Extract the (X, Y) coordinate from the center of the cell holding the provided text.  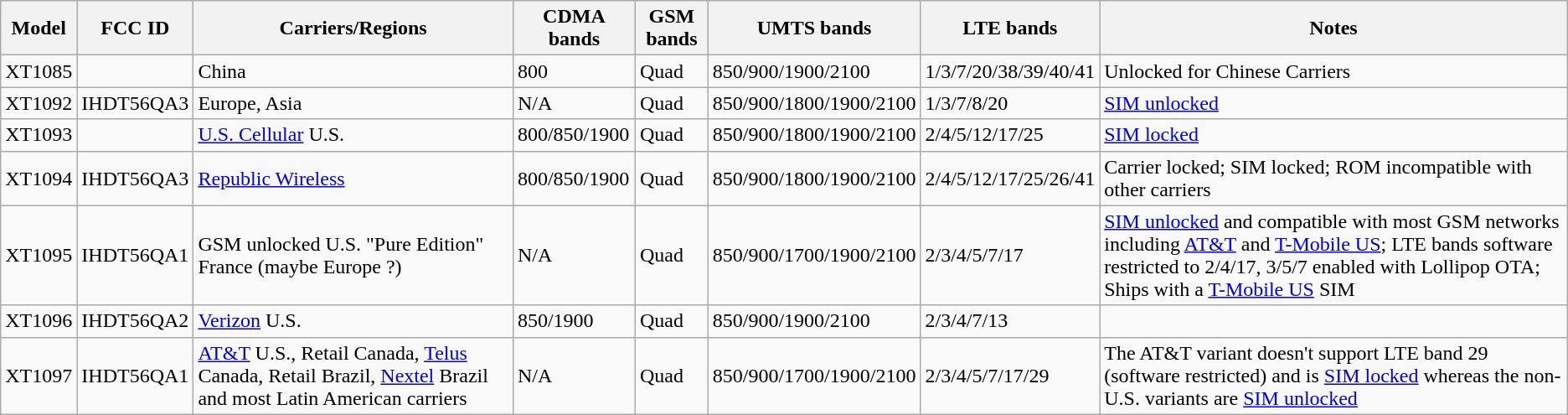
UMTS bands (814, 29)
Carriers/Regions (353, 29)
CDMA bands (574, 29)
Europe, Asia (353, 103)
LTE bands (1010, 29)
AT&T U.S., Retail Canada, Telus Canada, Retail Brazil, Nextel Brazil and most Latin American carriers (353, 376)
Unlocked for Chinese Carriers (1333, 71)
2/3/4/5/7/17/29 (1010, 376)
2/3/4/7/13 (1010, 321)
GSM unlocked U.S. "Pure Edition"France (maybe Europe ?) (353, 255)
GSM bands (672, 29)
China (353, 71)
850/1900 (574, 321)
Model (39, 29)
1/3/7/8/20 (1010, 103)
XT1093 (39, 135)
2/4/5/12/17/25/26/41 (1010, 178)
XT1092 (39, 103)
XT1094 (39, 178)
2/4/5/12/17/25 (1010, 135)
SIM locked (1333, 135)
SIM unlocked (1333, 103)
800 (574, 71)
XT1095 (39, 255)
The AT&T variant doesn't support LTE band 29 (software restricted) and is SIM locked whereas the non-U.S. variants are SIM unlocked (1333, 376)
Notes (1333, 29)
XT1097 (39, 376)
Carrier locked; SIM locked; ROM incompatible with other carriers (1333, 178)
XT1096 (39, 321)
U.S. Cellular U.S. (353, 135)
XT1085 (39, 71)
FCC ID (136, 29)
Republic Wireless (353, 178)
IHDT56QA2 (136, 321)
Verizon U.S. (353, 321)
1/3/7/20/38/39/40/41 (1010, 71)
2/3/4/5/7/17 (1010, 255)
